Search for the cell housing the specified text and yield its (x, y) center coordinate. 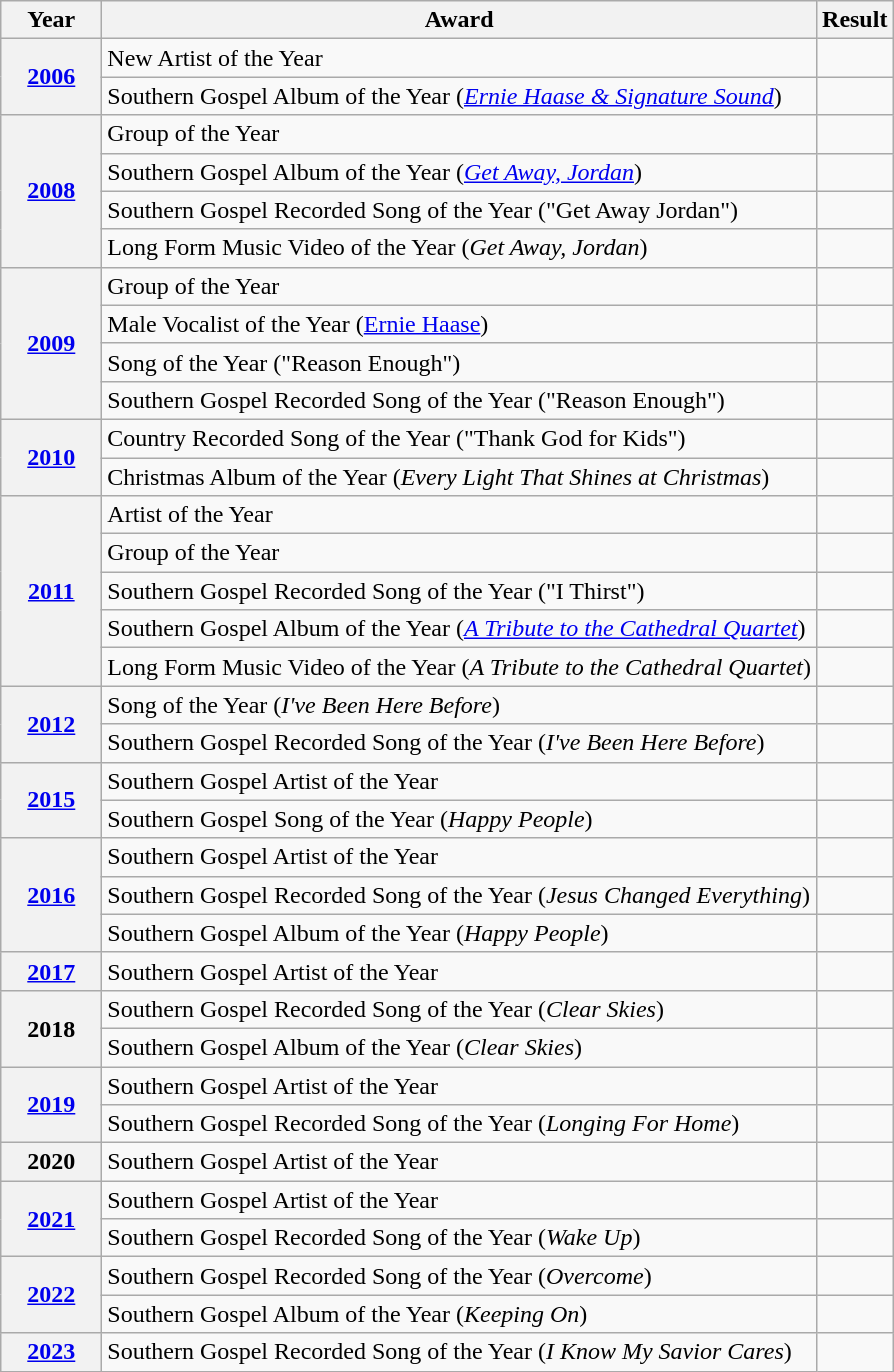
2022 (52, 1295)
Southern Gospel Album of the Year (A Tribute to the Cathedral Quartet) (460, 629)
Southern Gospel Recorded Song of the Year (Jesus Changed Everything) (460, 895)
2006 (52, 77)
Southern Gospel Recorded Song of the Year (Longing For Home) (460, 1124)
Long Form Music Video of the Year (A Tribute to the Cathedral Quartet) (460, 667)
Southern Gospel Recorded Song of the Year (I Know My Savior Cares) (460, 1352)
2018 (52, 1028)
2023 (52, 1352)
Award (460, 20)
Southern Gospel Recorded Song of the Year (Overcome) (460, 1276)
2015 (52, 800)
2011 (52, 591)
Song of the Year (I've Been Here Before) (460, 705)
Southern Gospel Album of the Year (Get Away, Jordan) (460, 172)
2021 (52, 1219)
Southern Gospel Album of the Year (Ernie Haase & Signature Sound) (460, 96)
Long Form Music Video of the Year (Get Away, Jordan) (460, 248)
2012 (52, 724)
Southern Gospel Recorded Song of the Year (I've Been Here Before) (460, 743)
Result (855, 20)
Country Recorded Song of the Year ("Thank God for Kids") (460, 438)
Southern Gospel Recorded Song of the Year ("I Thirst") (460, 591)
Southern Gospel Album of the Year (Happy People) (460, 933)
Male Vocalist of the Year (Ernie Haase) (460, 324)
2010 (52, 457)
Artist of the Year (460, 515)
Southern Gospel Album of the Year (Clear Skies) (460, 1047)
2017 (52, 971)
Southern Gospel Recorded Song of the Year (Clear Skies) (460, 1009)
Southern Gospel Album of the Year (Keeping On) (460, 1314)
Southern Gospel Song of the Year (Happy People) (460, 819)
Southern Gospel Recorded Song of the Year (Wake Up) (460, 1238)
2009 (52, 343)
New Artist of the Year (460, 58)
Song of the Year ("Reason Enough") (460, 362)
Southern Gospel Recorded Song of the Year ("Get Away Jordan") (460, 210)
Year (52, 20)
2020 (52, 1162)
2008 (52, 191)
Southern Gospel Recorded Song of the Year ("Reason Enough") (460, 400)
2019 (52, 1104)
2016 (52, 895)
Christmas Album of the Year (Every Light That Shines at Christmas) (460, 477)
